Scan for the cell matching the given text and deliver its (X, Y) coordinate at center. 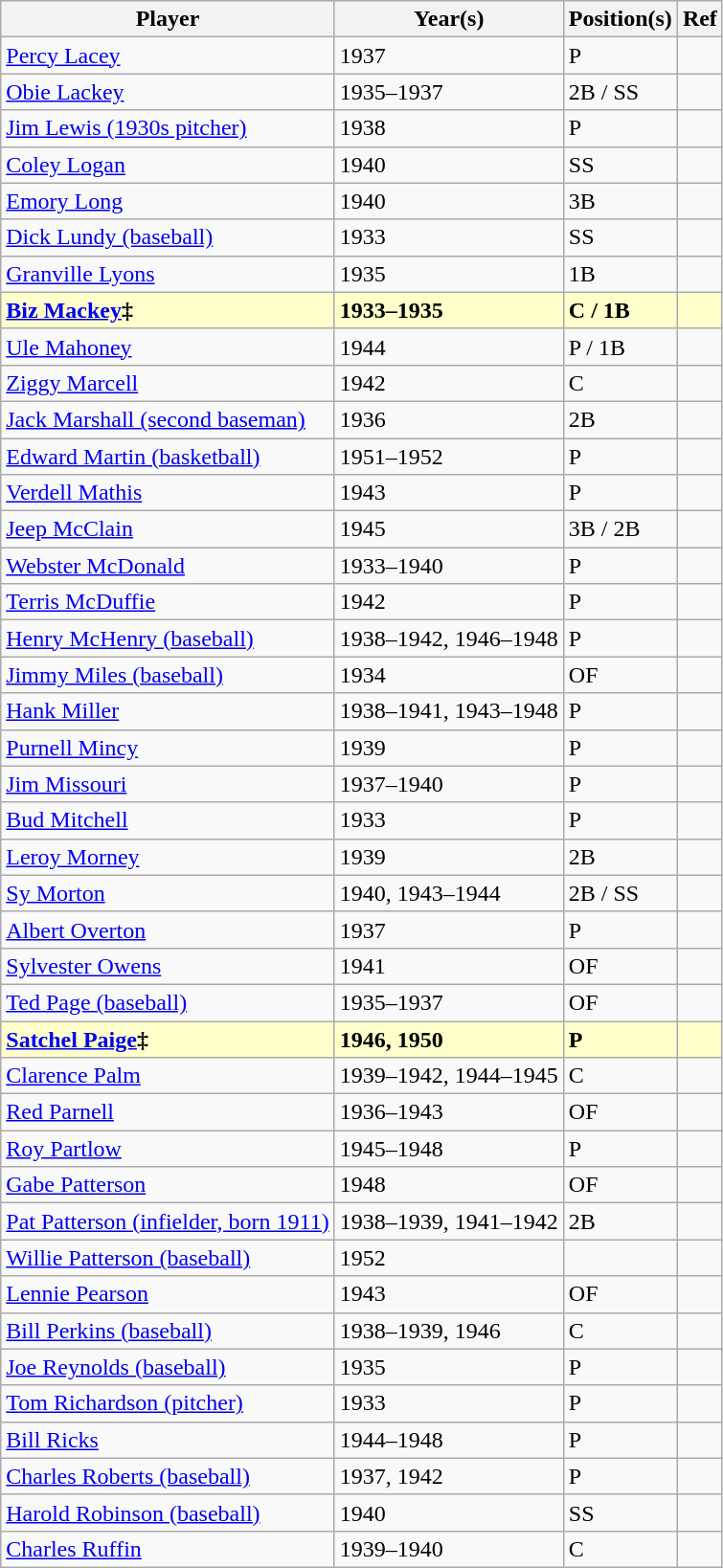
Sy Morton (168, 893)
Year(s) (448, 19)
Ref (699, 19)
Dick Lundy (baseball) (168, 237)
Satchel Paige‡ (168, 1039)
1951–1952 (448, 457)
Lennie Pearson (168, 1294)
1B (621, 274)
Albert Overton (168, 930)
1948 (448, 1185)
1941 (448, 966)
Verdell Mathis (168, 493)
Jim Lewis (1930s pitcher) (168, 128)
1933–1940 (448, 566)
Hank Miller (168, 711)
1938–1939, 1941–1942 (448, 1221)
Sylvester Owens (168, 966)
Bill Perkins (baseball) (168, 1331)
1939–1940 (448, 1549)
3B (621, 201)
Joe Reynolds (baseball) (168, 1367)
C / 1B (621, 310)
Bill Ricks (168, 1440)
Position(s) (621, 19)
Ule Mahoney (168, 347)
1937–1940 (448, 784)
1938–1939, 1946 (448, 1331)
Leroy Morney (168, 857)
Gabe Patterson (168, 1185)
Red Parnell (168, 1112)
1945–1948 (448, 1149)
Willie Patterson (baseball) (168, 1258)
Roy Partlow (168, 1149)
1934 (448, 675)
Charles Roberts (baseball) (168, 1476)
1937, 1942 (448, 1476)
Charles Ruffin (168, 1549)
Granville Lyons (168, 274)
1945 (448, 529)
Jack Marshall (second baseman) (168, 419)
Clarence Palm (168, 1076)
Tom Richardson (pitcher) (168, 1403)
Webster McDonald (168, 566)
Jeep McClain (168, 529)
P / 1B (621, 347)
Bud Mitchell (168, 820)
Purnell Mincy (168, 748)
1944–1948 (448, 1440)
1952 (448, 1258)
Emory Long (168, 201)
Harold Robinson (baseball) (168, 1512)
1933–1935 (448, 310)
Terris McDuffie (168, 602)
Jim Missouri (168, 784)
1936–1943 (448, 1112)
Pat Patterson (infielder, born 1911) (168, 1221)
1940, 1943–1944 (448, 893)
Henry McHenry (baseball) (168, 638)
Ted Page (baseball) (168, 1002)
1938 (448, 128)
1939–1942, 1944–1945 (448, 1076)
Coley Logan (168, 165)
1938–1941, 1943–1948 (448, 711)
Player (168, 19)
Percy Lacey (168, 56)
1936 (448, 419)
1938–1942, 1946–1948 (448, 638)
Jimmy Miles (baseball) (168, 675)
1946, 1950 (448, 1039)
1944 (448, 347)
Edward Martin (basketball) (168, 457)
Biz Mackey‡ (168, 310)
3B / 2B (621, 529)
Obie Lackey (168, 92)
Ziggy Marcell (168, 383)
